For the text-containing cell, return its midpoint in [X, Y] coordinate format. 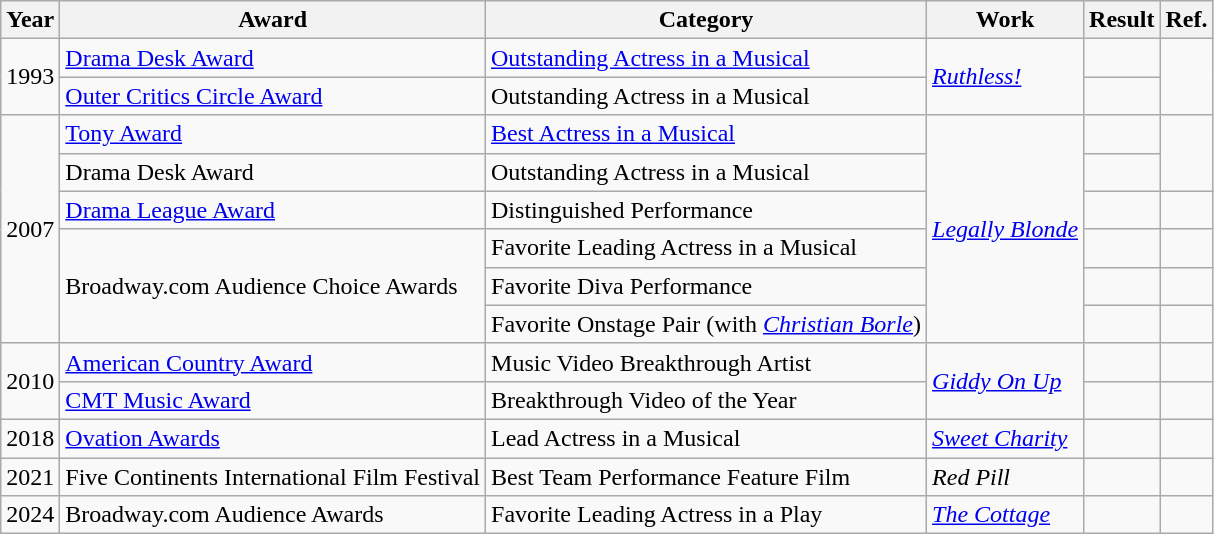
Result [1122, 20]
Ovation Awards [273, 438]
Favorite Onstage Pair (with Christian Borle) [706, 324]
Favorite Leading Actress in a Musical [706, 248]
Outer Critics Circle Award [273, 96]
Broadway.com Audience Awards [273, 515]
Tony Award [273, 134]
Best Actress in a Musical [706, 134]
Red Pill [1006, 477]
Legally Blonde [1006, 229]
Best Team Performance Feature Film [706, 477]
Category [706, 20]
American Country Award [273, 362]
Sweet Charity [1006, 438]
Breakthrough Video of the Year [706, 400]
1993 [30, 77]
Distinguished Performance [706, 210]
Music Video Breakthrough Artist [706, 362]
2018 [30, 438]
Ruthless! [1006, 77]
2007 [30, 229]
Award [273, 20]
Favorite Diva Performance [706, 286]
Five Continents International Film Festival [273, 477]
Lead Actress in a Musical [706, 438]
Work [1006, 20]
2010 [30, 381]
Favorite Leading Actress in a Play [706, 515]
Drama League Award [273, 210]
Broadway.com Audience Choice Awards [273, 286]
Year [30, 20]
Giddy On Up [1006, 381]
The Cottage [1006, 515]
Ref. [1186, 20]
2024 [30, 515]
2021 [30, 477]
CMT Music Award [273, 400]
